Determine the (x, y) coordinate at the center of the cell enclosing the given text.  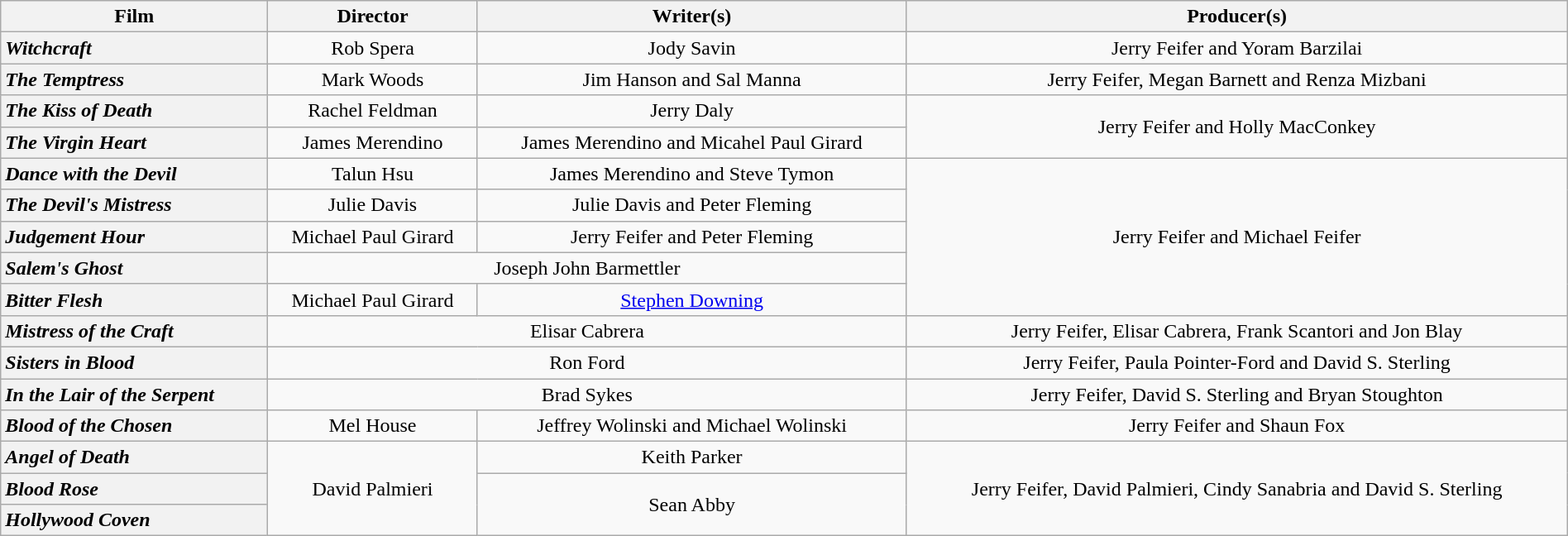
The Virgin Heart (134, 142)
Elisar Cabrera (587, 331)
Julie Davis (372, 205)
Brad Sykes (587, 395)
Rachel Feldman (372, 111)
James Merendino (372, 142)
Producer(s) (1237, 17)
Mark Woods (372, 79)
Jerry Feifer and Holly MacConkey (1237, 127)
Rob Spera (372, 48)
Hollywood Coven (134, 520)
Jerry Feifer and Yoram Barzilai (1237, 48)
Jerry Feifer and Michael Feifer (1237, 237)
Director (372, 17)
Jerry Feifer, Elisar Cabrera, Frank Scantori and Jon Blay (1237, 331)
Sean Abby (691, 505)
James Merendino and Steve Tymon (691, 174)
David Palmieri (372, 489)
Mistress of the Craft (134, 331)
Mel House (372, 426)
Talun Hsu (372, 174)
Joseph John Barmettler (587, 268)
Salem's Ghost (134, 268)
Jerry Feifer, David S. Sterling and Bryan Stoughton (1237, 395)
Writer(s) (691, 17)
Film (134, 17)
Jerry Feifer, Paula Pointer-Ford and David S. Sterling (1237, 362)
Ron Ford (587, 362)
Stephen Downing (691, 299)
Jerry Feifer, Megan Barnett and Renza Mizbani (1237, 79)
Bitter Flesh (134, 299)
Jerry Feifer and Shaun Fox (1237, 426)
Blood Rose (134, 489)
The Kiss of Death (134, 111)
Dance with the Devil (134, 174)
Judgement Hour (134, 237)
The Temptress (134, 79)
Jeffrey Wolinski and Michael Wolinski (691, 426)
Jerry Feifer and Peter Fleming (691, 237)
Blood of the Chosen (134, 426)
Jody Savin (691, 48)
Witchcraft (134, 48)
Julie Davis and Peter Fleming (691, 205)
Angel of Death (134, 457)
In the Lair of the Serpent (134, 395)
Keith Parker (691, 457)
Jim Hanson and Sal Manna (691, 79)
The Devil's Mistress (134, 205)
Jerry Feifer, David Palmieri, Cindy Sanabria and David S. Sterling (1237, 489)
Jerry Daly (691, 111)
Sisters in Blood (134, 362)
James Merendino and Micahel Paul Girard (691, 142)
